Search for the cell housing the specified text and yield its (x, y) center coordinate. 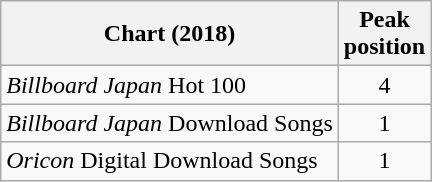
Oricon Digital Download Songs (170, 161)
4 (384, 85)
Chart (2018) (170, 34)
Peakposition (384, 34)
Billboard Japan Hot 100 (170, 85)
Billboard Japan Download Songs (170, 123)
